Capture the cell that displays the provided text and extract its [X, Y] central coordinate. 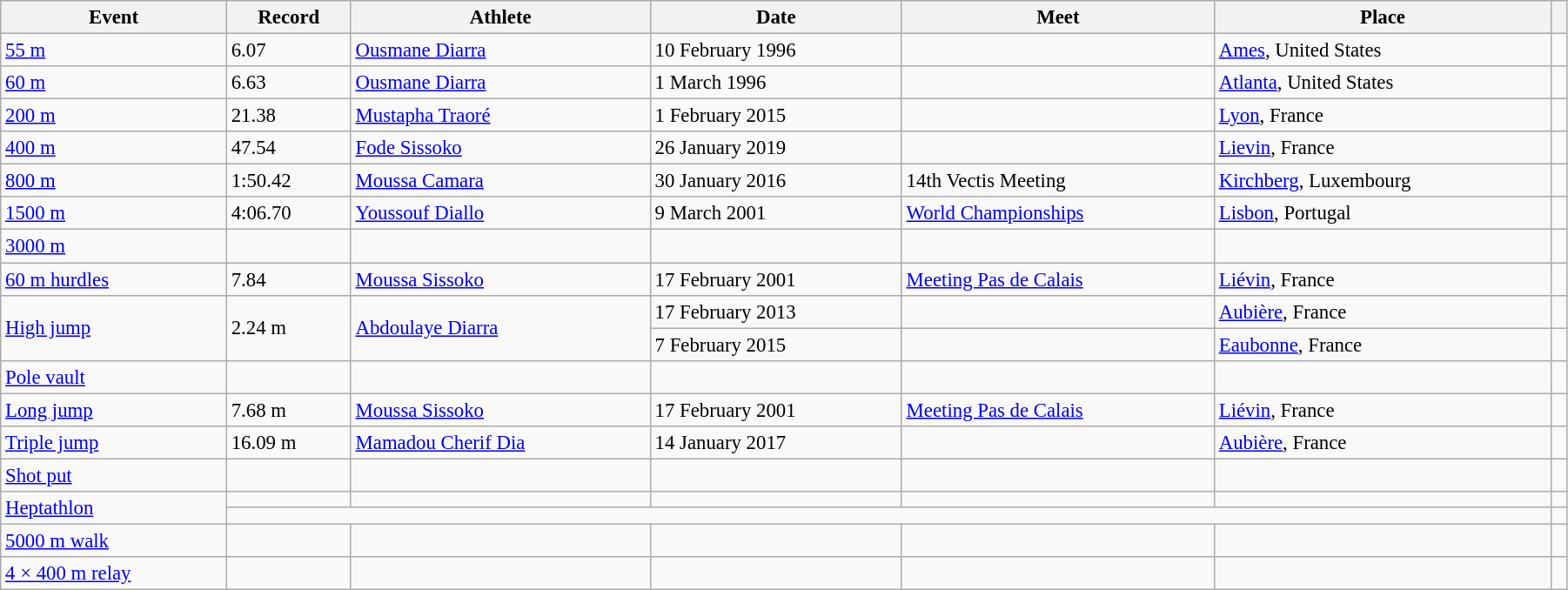
5000 m walk [114, 540]
Heptathlon [114, 508]
Place [1382, 17]
Eaubonne, France [1382, 345]
Lievin, France [1382, 148]
200 m [114, 116]
Ames, United States [1382, 50]
1500 m [114, 213]
60 m hurdles [114, 279]
16.09 m [289, 443]
7.84 [289, 279]
9 March 2001 [776, 213]
4 × 400 m relay [114, 573]
Lisbon, Portugal [1382, 213]
Triple jump [114, 443]
Athlete [500, 17]
400 m [114, 148]
Abdoulaye Diarra [500, 327]
Kirchberg, Luxembourg [1382, 181]
7.68 m [289, 410]
Youssouf Diallo [500, 213]
55 m [114, 50]
7 February 2015 [776, 345]
Moussa Camara [500, 181]
60 m [114, 83]
1 March 1996 [776, 83]
10 February 1996 [776, 50]
47.54 [289, 148]
Pole vault [114, 377]
6.63 [289, 83]
Mamadou Cherif Dia [500, 443]
Mustapha Traoré [500, 116]
Lyon, France [1382, 116]
14th Vectis Meeting [1058, 181]
Meet [1058, 17]
21.38 [289, 116]
6.07 [289, 50]
2.24 m [289, 327]
World Championships [1058, 213]
Fode Sissoko [500, 148]
1:50.42 [289, 181]
Event [114, 17]
3000 m [114, 246]
17 February 2013 [776, 312]
30 January 2016 [776, 181]
High jump [114, 327]
1 February 2015 [776, 116]
Atlanta, United States [1382, 83]
Shot put [114, 475]
800 m [114, 181]
14 January 2017 [776, 443]
Long jump [114, 410]
26 January 2019 [776, 148]
Date [776, 17]
4:06.70 [289, 213]
Record [289, 17]
